Determine the (X, Y) coordinate at the center of the cell enclosing the given text.  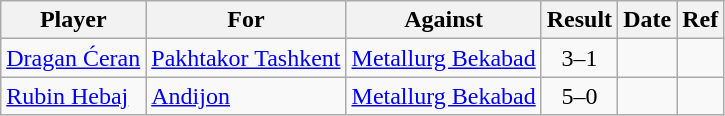
Pakhtakor Tashkent (246, 58)
Ref (700, 20)
Result (579, 20)
Dragan Ćeran (74, 58)
Against (444, 20)
Date (648, 20)
Rubin Hebaj (74, 96)
5–0 (579, 96)
Player (74, 20)
Andijon (246, 96)
For (246, 20)
3–1 (579, 58)
